Output the [x, y] coordinate of the center of the cell containing the given text.  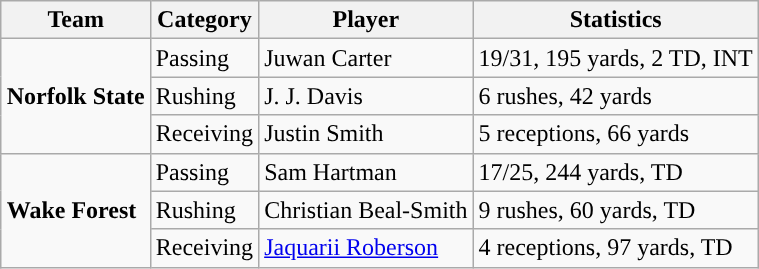
4 receptions, 97 yards, TD [616, 248]
9 rushes, 60 yards, TD [616, 210]
17/25, 244 yards, TD [616, 172]
5 receptions, 66 yards [616, 134]
6 rushes, 42 yards [616, 96]
J. J. Davis [366, 96]
Jaquarii Roberson [366, 248]
Statistics [616, 20]
Justin Smith [366, 134]
Christian Beal-Smith [366, 210]
Wake Forest [76, 210]
Juwan Carter [366, 58]
Category [204, 20]
Sam Hartman [366, 172]
Norfolk State [76, 96]
Player [366, 20]
Team [76, 20]
19/31, 195 yards, 2 TD, INT [616, 58]
